Search for the cell housing the specified text and yield its (X, Y) center coordinate. 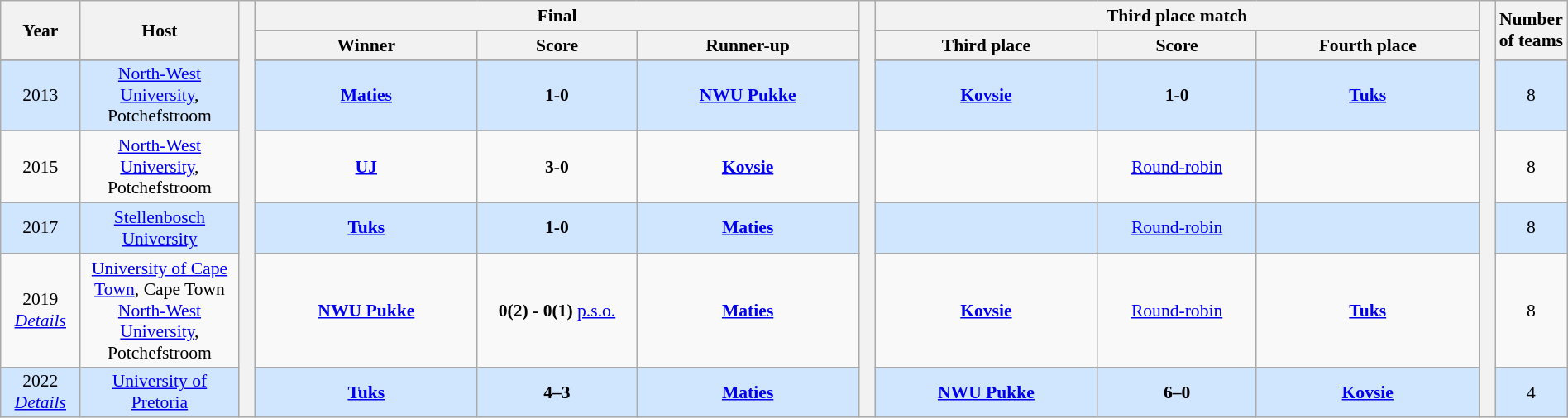
University of Pretoria (160, 392)
Fourth place (1368, 45)
2015 (41, 167)
Year (41, 30)
4–3 (557, 392)
Third place match (1177, 16)
4 (1532, 392)
2022Details (41, 392)
Third place (986, 45)
Runner-up (748, 45)
2017 (41, 228)
6–0 (1177, 392)
3-0 (557, 167)
Stellenbosch University (160, 228)
UJ (366, 167)
2019Details (41, 311)
University of Cape Town, Cape TownNorth-West University, Potchefstroom (160, 311)
Final (557, 16)
2013 (41, 96)
Host (160, 30)
Winner (366, 45)
0(2) - 0(1) p.s.o. (557, 311)
Number of teams (1532, 30)
